Extract the (X, Y) coordinate from the center of the cell holding the provided text.  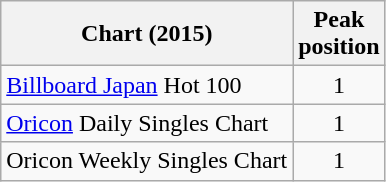
Oricon Daily Singles Chart (147, 123)
Peakposition (339, 34)
Billboard Japan Hot 100 (147, 85)
Oricon Weekly Singles Chart (147, 161)
Chart (2015) (147, 34)
